For the text-containing cell, return its midpoint in [X, Y] coordinate format. 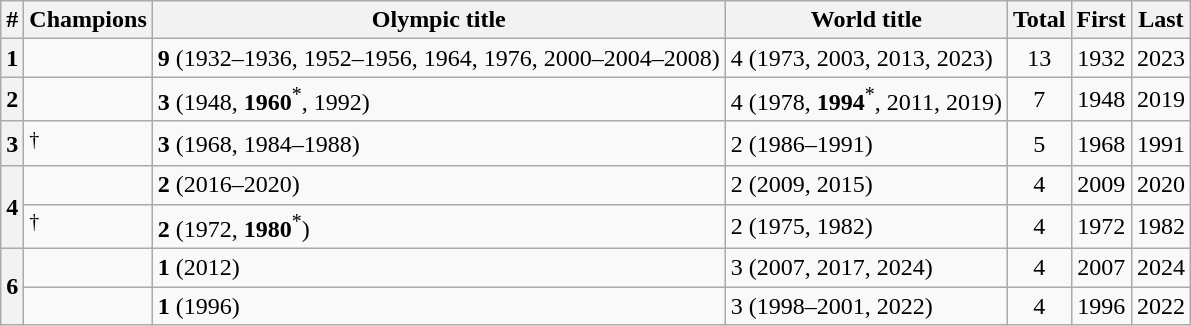
World title [866, 20]
5 [1039, 144]
2007 [1101, 268]
9 (1932–1936, 1952–1956, 1964, 1976, 2000–2004–2008) [438, 58]
3 (2007, 2017, 2024) [866, 268]
1982 [1160, 226]
2020 [1160, 185]
3 (1948, 1960*, 1992) [438, 100]
2022 [1160, 306]
Champions [88, 20]
Total [1039, 20]
2 (2016–2020) [438, 185]
3 (1998–2001, 2022) [866, 306]
1 (2012) [438, 268]
2019 [1160, 100]
2 [12, 100]
2 (1986–1991) [866, 144]
1948 [1101, 100]
4 (1978, 1994*, 2011, 2019) [866, 100]
6 [12, 287]
2 (2009, 2015) [866, 185]
1968 [1101, 144]
2 (1975, 1982) [866, 226]
1991 [1160, 144]
1 [12, 58]
3 [12, 144]
1932 [1101, 58]
7 [1039, 100]
2009 [1101, 185]
3 (1968, 1984–1988) [438, 144]
2024 [1160, 268]
13 [1039, 58]
4 (1973, 2003, 2013, 2023) [866, 58]
1972 [1101, 226]
Olympic title [438, 20]
Last [1160, 20]
# [12, 20]
2 (1972, 1980*) [438, 226]
2023 [1160, 58]
1 (1996) [438, 306]
1996 [1101, 306]
First [1101, 20]
